Pinpoint the cell where the given text exists, returning its (X, Y) midpoint coordinate. 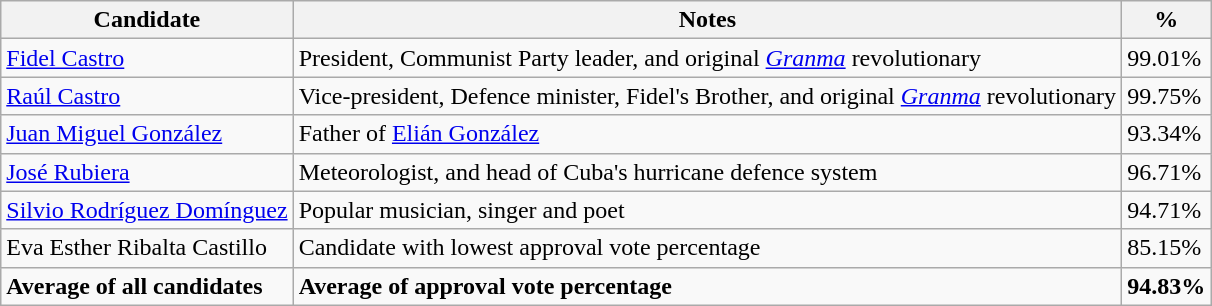
% (1166, 20)
85.15% (1166, 248)
President, Communist Party leader, and original Granma revolutionary (707, 58)
Silvio Rodríguez Domínguez (147, 210)
94.71% (1166, 210)
Popular musician, singer and poet (707, 210)
93.34% (1166, 134)
99.01% (1166, 58)
Average of all candidates (147, 286)
96.71% (1166, 172)
Eva Esther Ribalta Castillo (147, 248)
Father of Elián González (707, 134)
José Rubiera (147, 172)
Raúl Castro (147, 96)
Candidate with lowest approval vote percentage (707, 248)
Average of approval vote percentage (707, 286)
Meteorologist, and head of Cuba's hurricane defence system (707, 172)
Candidate (147, 20)
Fidel Castro (147, 58)
99.75% (1166, 96)
Vice-president, Defence minister, Fidel's Brother, and original Granma revolutionary (707, 96)
Juan Miguel González (147, 134)
Notes (707, 20)
94.83% (1166, 286)
